Extract the [x, y] coordinate from the center of the cell holding the provided text.  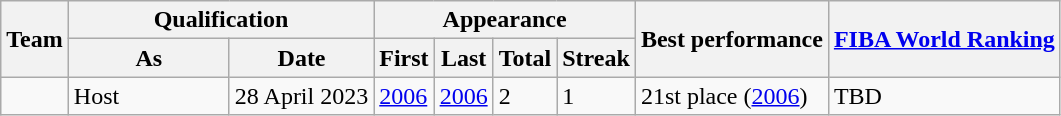
28 April 2023 [301, 96]
FIBA World Ranking [944, 39]
Host [148, 96]
First [404, 58]
Streak [596, 58]
Team [35, 39]
Qualification [220, 20]
Last [464, 58]
2 [525, 96]
Best performance [732, 39]
TBD [944, 96]
Appearance [505, 20]
As [148, 58]
Total [525, 58]
21st place (2006) [732, 96]
Date [301, 58]
1 [596, 96]
